Detect which cell encompasses the target text, then output its (x, y) center coordinate. 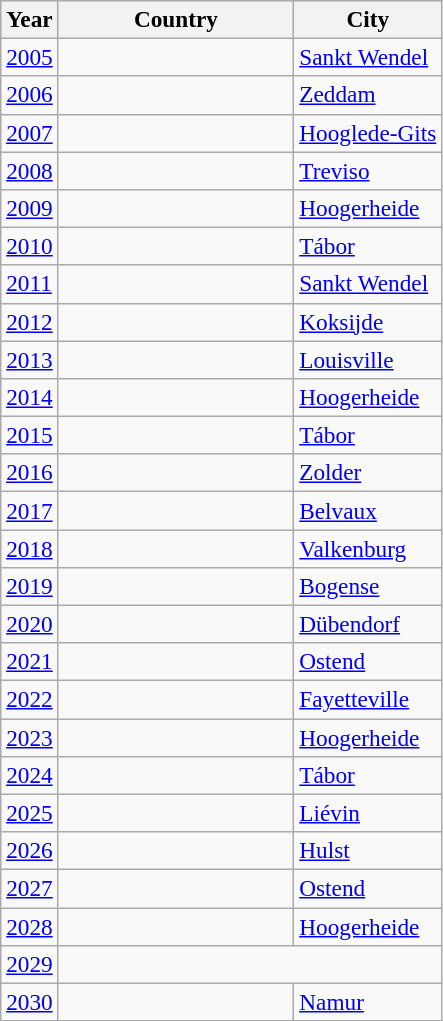
2009 (30, 208)
2025 (30, 813)
2016 (30, 473)
Treviso (368, 170)
Hulst (368, 850)
2007 (30, 133)
2013 (30, 359)
Zeddam (368, 95)
Fayetteville (368, 699)
2030 (30, 1002)
City (368, 19)
Bogense (368, 586)
2008 (30, 170)
2022 (30, 699)
Year (30, 19)
Koksijde (368, 322)
2028 (30, 926)
Valkenburg (368, 548)
2010 (30, 246)
2023 (30, 737)
Hooglede-Gits (368, 133)
Zolder (368, 473)
2005 (30, 57)
2026 (30, 850)
Dübendorf (368, 624)
2018 (30, 548)
Namur (368, 1002)
2017 (30, 510)
2011 (30, 284)
2006 (30, 95)
2015 (30, 435)
2024 (30, 775)
Belvaux (368, 510)
2021 (30, 662)
2012 (30, 322)
2014 (30, 397)
Country (176, 19)
2027 (30, 888)
2019 (30, 586)
2029 (30, 964)
Louisville (368, 359)
2020 (30, 624)
Liévin (368, 813)
